Determine the (x, y) coordinate at the center of the cell enclosing the given text.  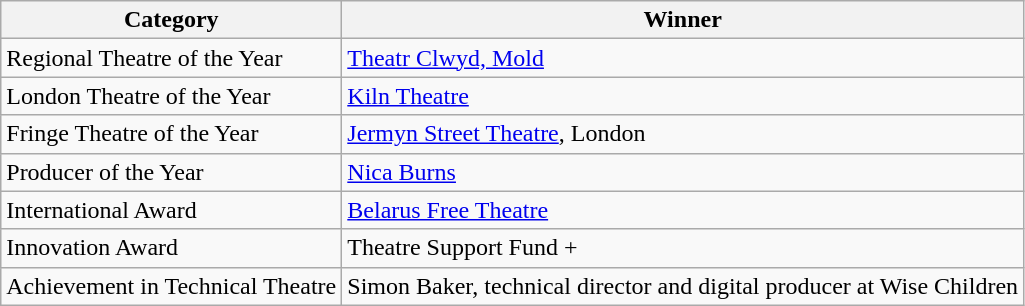
Jermyn Street Theatre, London (683, 134)
London Theatre of the Year (172, 96)
Theatr Clwyd, Mold (683, 58)
Regional Theatre of the Year (172, 58)
Kiln Theatre (683, 96)
Winner (683, 20)
Simon Baker, technical director and digital producer at Wise Children (683, 286)
Achievement in Technical Theatre (172, 286)
International Award (172, 210)
Fringe Theatre of the Year (172, 134)
Nica Burns (683, 172)
Category (172, 20)
Producer of the Year (172, 172)
Belarus Free Theatre (683, 210)
Innovation Award (172, 248)
Theatre Support Fund + (683, 248)
